Extract the (X, Y) coordinate from the center of the cell holding the provided text.  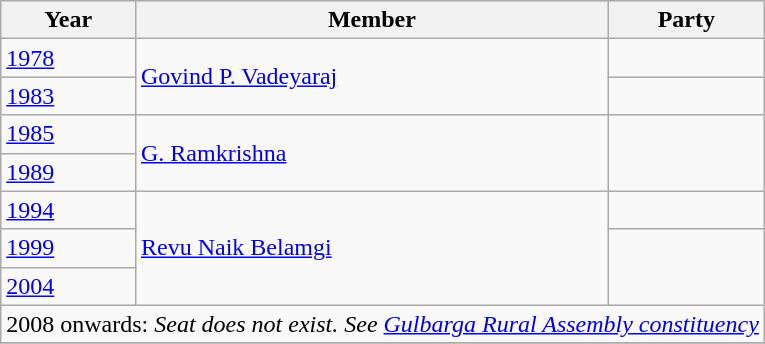
1985 (68, 134)
1983 (68, 96)
1989 (68, 172)
Year (68, 20)
Member (372, 20)
Govind P. Vadeyaraj (372, 77)
G. Ramkrishna (372, 153)
Revu Naik Belamgi (372, 248)
Party (686, 20)
1994 (68, 210)
1978 (68, 58)
1999 (68, 248)
2008 onwards: Seat does not exist. See Gulbarga Rural Assembly constituency (383, 324)
2004 (68, 286)
